Search for the cell housing the specified text and yield its (X, Y) center coordinate. 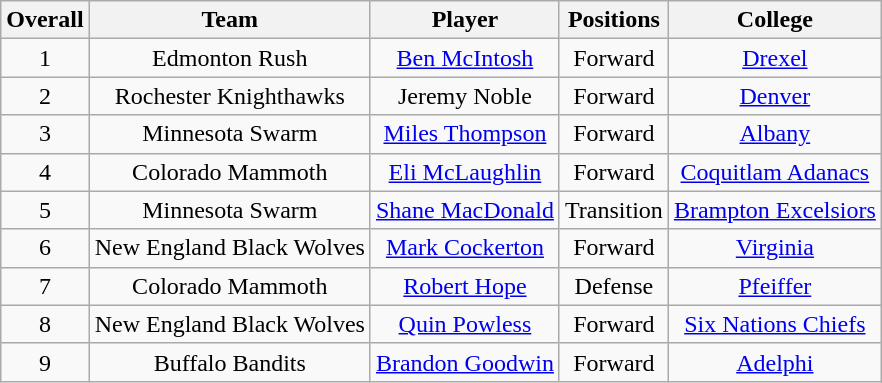
Virginia (774, 248)
Albany (774, 134)
College (774, 20)
Jeremy Noble (464, 96)
Defense (614, 286)
Coquitlam Adanacs (774, 172)
Pfeiffer (774, 286)
Shane MacDonald (464, 210)
Eli McLaughlin (464, 172)
7 (45, 286)
Overall (45, 20)
Quin Powless (464, 324)
4 (45, 172)
Robert Hope (464, 286)
6 (45, 248)
Brampton Excelsiors (774, 210)
Adelphi (774, 362)
Buffalo Bandits (230, 362)
Player (464, 20)
9 (45, 362)
5 (45, 210)
1 (45, 58)
3 (45, 134)
Transition (614, 210)
Rochester Knighthawks (230, 96)
Denver (774, 96)
8 (45, 324)
Mark Cockerton (464, 248)
Team (230, 20)
Edmonton Rush (230, 58)
Six Nations Chiefs (774, 324)
Ben McIntosh (464, 58)
2 (45, 96)
Drexel (774, 58)
Miles Thompson (464, 134)
Brandon Goodwin (464, 362)
Positions (614, 20)
